Search for the cell housing the specified text and yield its (X, Y) center coordinate. 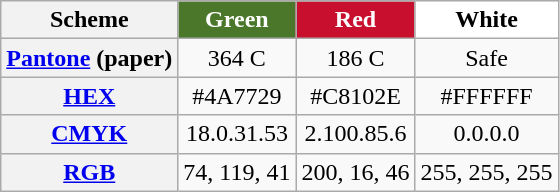
364 C (237, 58)
HEX (90, 96)
Safe (486, 58)
RGB (90, 172)
White (486, 20)
#4A7729 (237, 96)
Scheme (90, 20)
Pantone (paper) (90, 58)
Green (237, 20)
Red (356, 20)
0.0.0.0 (486, 134)
74, 119, 41 (237, 172)
200, 16, 46 (356, 172)
186 C (356, 58)
255, 255, 255 (486, 172)
CMYK (90, 134)
18.0.31.53 (237, 134)
2.100.85.6 (356, 134)
#C8102E (356, 96)
#FFFFFF (486, 96)
